Return (X, Y) of the center of cell containing provided text 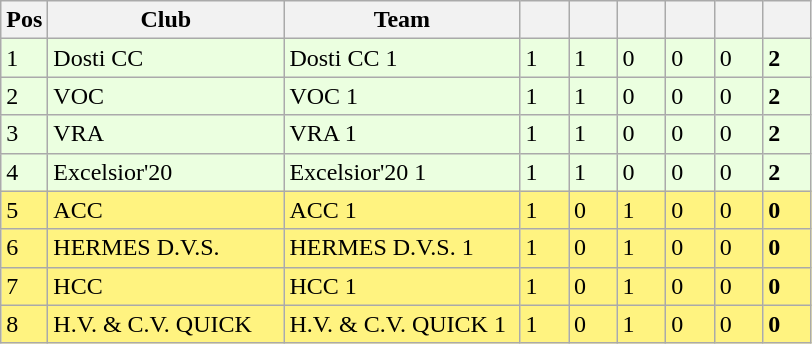
H.V. & C.V. QUICK 1 (402, 324)
5 (24, 210)
Excelsior'20 1 (402, 172)
7 (24, 286)
ACC (166, 210)
Club (166, 20)
HERMES D.V.S. (166, 248)
VOC (166, 96)
HERMES D.V.S. 1 (402, 248)
3 (24, 134)
Dosti CC 1 (402, 58)
6 (24, 248)
HCC (166, 286)
Excelsior'20 (166, 172)
VRA (166, 134)
Pos (24, 20)
HCC 1 (402, 286)
VRA 1 (402, 134)
VOC 1 (402, 96)
4 (24, 172)
8 (24, 324)
H.V. & C.V. QUICK (166, 324)
Dosti CC (166, 58)
ACC 1 (402, 210)
Team (402, 20)
